Identify which cell holds the provided text, then report its [x, y] central coordinate. 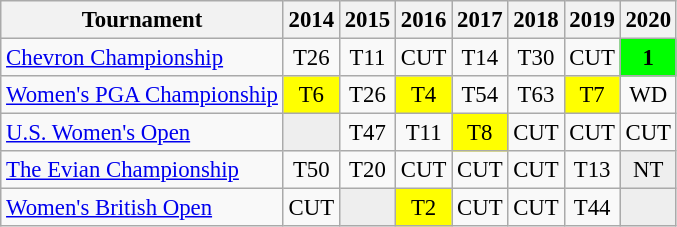
The Evian Championship [142, 170]
T7 [592, 95]
T54 [480, 95]
2017 [480, 20]
NT [648, 170]
1 [648, 58]
2018 [536, 20]
T44 [592, 208]
T8 [480, 133]
T20 [367, 170]
T2 [424, 208]
Women's PGA Championship [142, 95]
2014 [311, 20]
T30 [536, 58]
2019 [592, 20]
T63 [536, 95]
T50 [311, 170]
T47 [367, 133]
2015 [367, 20]
2016 [424, 20]
WD [648, 95]
T6 [311, 95]
T14 [480, 58]
Women's British Open [142, 208]
T4 [424, 95]
U.S. Women's Open [142, 133]
2020 [648, 20]
Chevron Championship [142, 58]
T13 [592, 170]
Tournament [142, 20]
